Pinpoint the cell where the given text exists, returning its (x, y) midpoint coordinate. 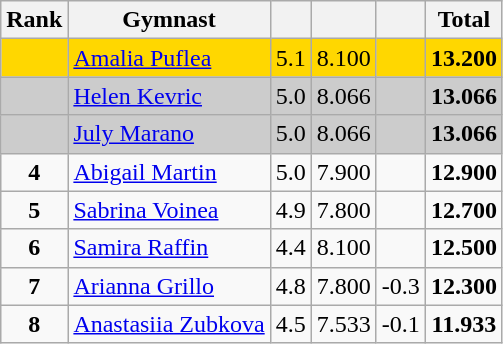
-0.1 (400, 324)
Gymnast (169, 20)
Helen Kevric (169, 96)
Sabrina Voinea (169, 210)
7.900 (344, 172)
Abigail Martin (169, 172)
-0.3 (400, 286)
7 (34, 286)
13.200 (464, 58)
4.9 (290, 210)
4 (34, 172)
4.8 (290, 286)
4.5 (290, 324)
8 (34, 324)
Rank (34, 20)
12.700 (464, 210)
12.300 (464, 286)
12.900 (464, 172)
Total (464, 20)
4.4 (290, 248)
11.933 (464, 324)
5.1 (290, 58)
12.500 (464, 248)
Anastasiia Zubkova (169, 324)
Samira Raffin (169, 248)
7.533 (344, 324)
6 (34, 248)
Amalia Puflea (169, 58)
5 (34, 210)
July Marano (169, 134)
Arianna Grillo (169, 286)
